From the cell containing the given text, extract its center point as [X, Y] coordinate. 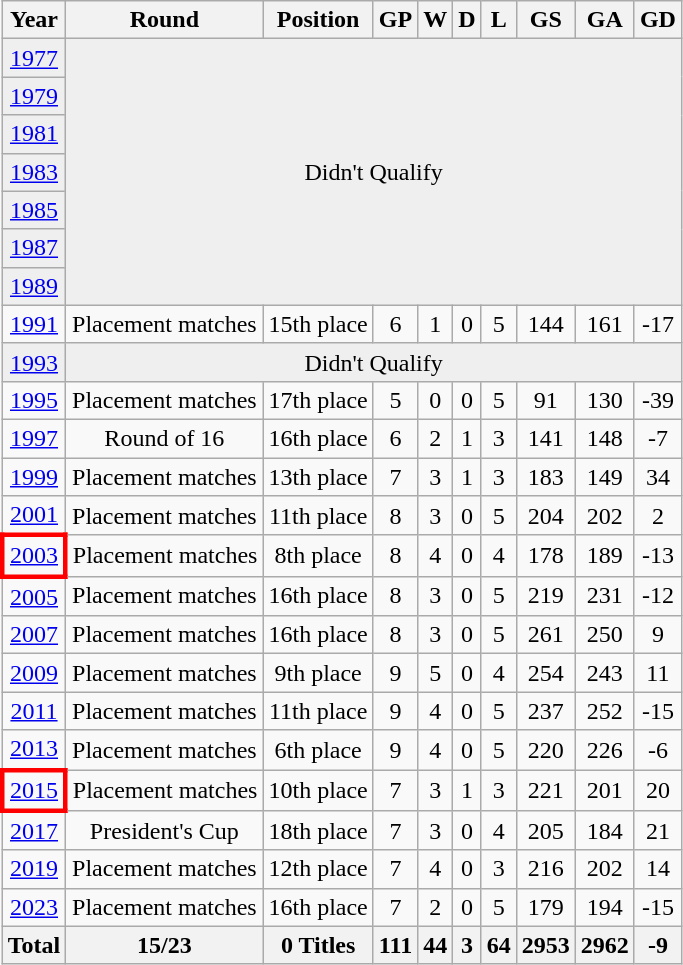
183 [546, 477]
2953 [546, 945]
250 [604, 635]
1983 [34, 172]
2023 [34, 907]
-9 [658, 945]
13th place [318, 477]
144 [546, 324]
149 [604, 477]
-13 [658, 556]
2019 [34, 869]
2011 [34, 711]
189 [604, 556]
D [467, 20]
2001 [34, 516]
2013 [34, 750]
2962 [604, 945]
1987 [34, 248]
148 [604, 438]
Round of 16 [164, 438]
Round [164, 20]
2007 [34, 635]
111 [395, 945]
2003 [34, 556]
-12 [658, 596]
12th place [318, 869]
261 [546, 635]
15/23 [164, 945]
Position [318, 20]
President's Cup [164, 831]
17th place [318, 400]
20 [658, 790]
0 Titles [318, 945]
GP [395, 20]
179 [546, 907]
184 [604, 831]
1997 [34, 438]
161 [604, 324]
204 [546, 516]
-7 [658, 438]
9th place [318, 673]
1981 [34, 134]
91 [546, 400]
252 [604, 711]
1989 [34, 286]
178 [546, 556]
141 [546, 438]
GS [546, 20]
1985 [34, 210]
-39 [658, 400]
201 [604, 790]
11 [658, 673]
221 [546, 790]
130 [604, 400]
231 [604, 596]
243 [604, 673]
L [498, 20]
64 [498, 945]
226 [604, 750]
6th place [318, 750]
205 [546, 831]
21 [658, 831]
-17 [658, 324]
1977 [34, 58]
1993 [34, 362]
W [436, 20]
219 [546, 596]
-6 [658, 750]
1979 [34, 96]
237 [546, 711]
Total [34, 945]
1991 [34, 324]
220 [546, 750]
216 [546, 869]
254 [546, 673]
1999 [34, 477]
2015 [34, 790]
10th place [318, 790]
1995 [34, 400]
2009 [34, 673]
44 [436, 945]
15th place [318, 324]
8th place [318, 556]
GA [604, 20]
2017 [34, 831]
2005 [34, 596]
Year [34, 20]
18th place [318, 831]
194 [604, 907]
GD [658, 20]
34 [658, 477]
14 [658, 869]
